Provide the (X, Y) coordinate of the cell's center where the given text is located.  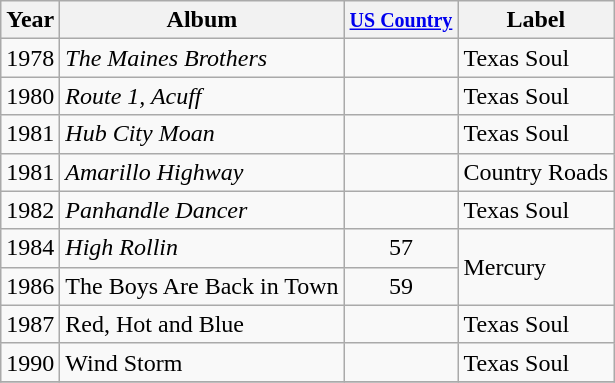
1987 (30, 324)
Label (536, 20)
1980 (30, 96)
57 (401, 248)
1984 (30, 248)
Panhandle Dancer (202, 210)
59 (401, 286)
1978 (30, 58)
Year (30, 20)
Wind Storm (202, 362)
Route 1, Acuff (202, 96)
Album (202, 20)
1982 (30, 210)
Country Roads (536, 172)
1990 (30, 362)
Amarillo Highway (202, 172)
1986 (30, 286)
High Rollin (202, 248)
The Boys Are Back in Town (202, 286)
Mercury (536, 267)
US Country (401, 20)
The Maines Brothers (202, 58)
Hub City Moan (202, 134)
Red, Hot and Blue (202, 324)
